Locate the cell with the specified text and output its (x, y) center coordinate. 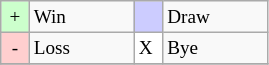
Bye (216, 48)
+ (15, 17)
- (15, 48)
Draw (216, 17)
Win (82, 17)
X (148, 48)
Loss (82, 48)
